Extract the [x, y] coordinate from the center of the cell holding the provided text.  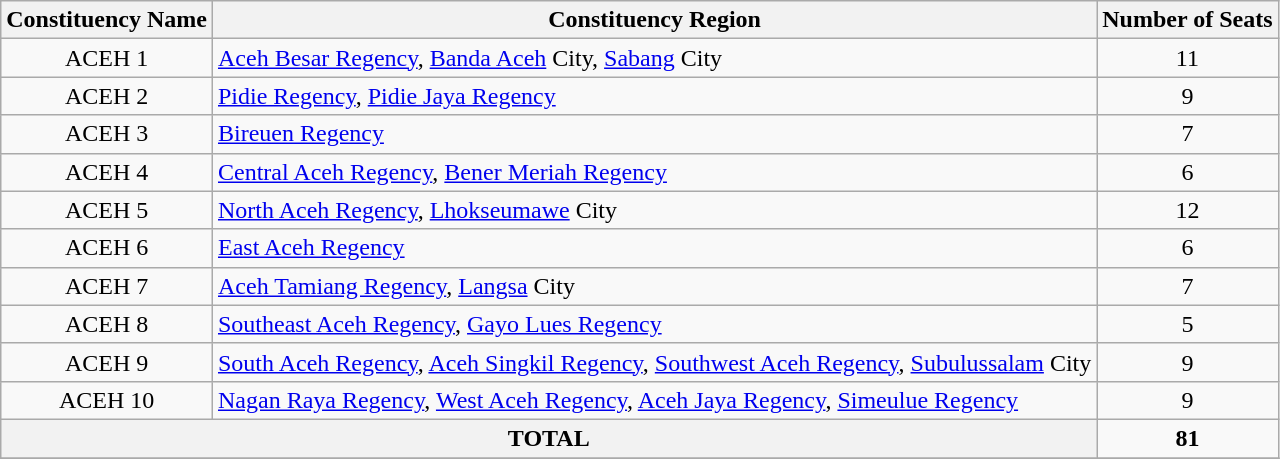
Central Aceh Regency, Bener Meriah Regency [654, 172]
ACEH 10 [107, 400]
ACEH 6 [107, 248]
ACEH 8 [107, 324]
Constituency Name [107, 20]
ACEH 3 [107, 134]
ACEH 4 [107, 172]
Aceh Tamiang Regency, Langsa City [654, 286]
Number of Seats [1188, 20]
East Aceh Regency [654, 248]
5 [1188, 324]
12 [1188, 210]
ACEH 7 [107, 286]
ACEH 9 [107, 362]
ACEH 5 [107, 210]
Nagan Raya Regency, West Aceh Regency, Aceh Jaya Regency, Simeulue Regency [654, 400]
11 [1188, 58]
ACEH 2 [107, 96]
ACEH 1 [107, 58]
Southeast Aceh Regency, Gayo Lues Regency [654, 324]
Pidie Regency, Pidie Jaya Regency [654, 96]
TOTAL [549, 438]
North Aceh Regency, Lhokseumawe City [654, 210]
South Aceh Regency, Aceh Singkil Regency, Southwest Aceh Regency, Subulussalam City [654, 362]
Bireuen Regency [654, 134]
Aceh Besar Regency, Banda Aceh City, Sabang City [654, 58]
81 [1188, 438]
Constituency Region [654, 20]
